Find where the given text appears and provide that cell's center as (X, Y) coordinate. 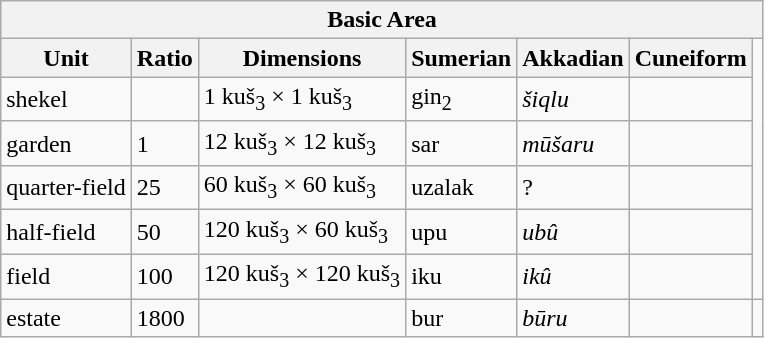
1 (164, 143)
100 (164, 276)
būru (573, 318)
Dimensions (302, 58)
1 kuš3 × 1 kuš3 (302, 99)
Unit (66, 58)
Ratio (164, 58)
Sumerian (462, 58)
šiqlu (573, 99)
ikû (573, 276)
half-field (66, 232)
garden (66, 143)
mūšaru (573, 143)
12 kuš3 × 12 kuš3 (302, 143)
? (573, 188)
Cuneiform (690, 58)
shekel (66, 99)
Akkadian (573, 58)
120 kuš3 × 120 kuš3 (302, 276)
50 (164, 232)
sar (462, 143)
bur (462, 318)
field (66, 276)
uzalak (462, 188)
estate (66, 318)
1800 (164, 318)
Basic Area (382, 20)
25 (164, 188)
upu (462, 232)
iku (462, 276)
quarter-field (66, 188)
120 kuš3 × 60 kuš3 (302, 232)
60 kuš3 × 60 kuš3 (302, 188)
ubû (573, 232)
gin2 (462, 99)
